Pinpoint the cell where the given text exists, returning its [x, y] midpoint coordinate. 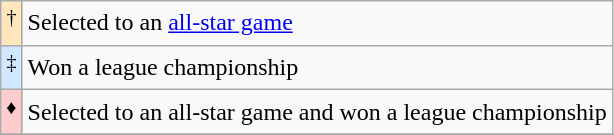
‡ [12, 68]
Selected to an all-star game and won a league championship [317, 112]
Won a league championship [317, 68]
♦ [12, 112]
† [12, 24]
Selected to an all-star game [317, 24]
